From the cell containing the given text, extract its center point as [X, Y] coordinate. 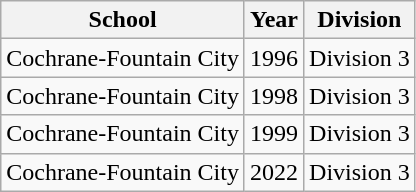
Division [360, 20]
2022 [274, 172]
1998 [274, 96]
Year [274, 20]
1996 [274, 58]
1999 [274, 134]
School [123, 20]
